Pinpoint the cell where the given text exists, returning its (x, y) midpoint coordinate. 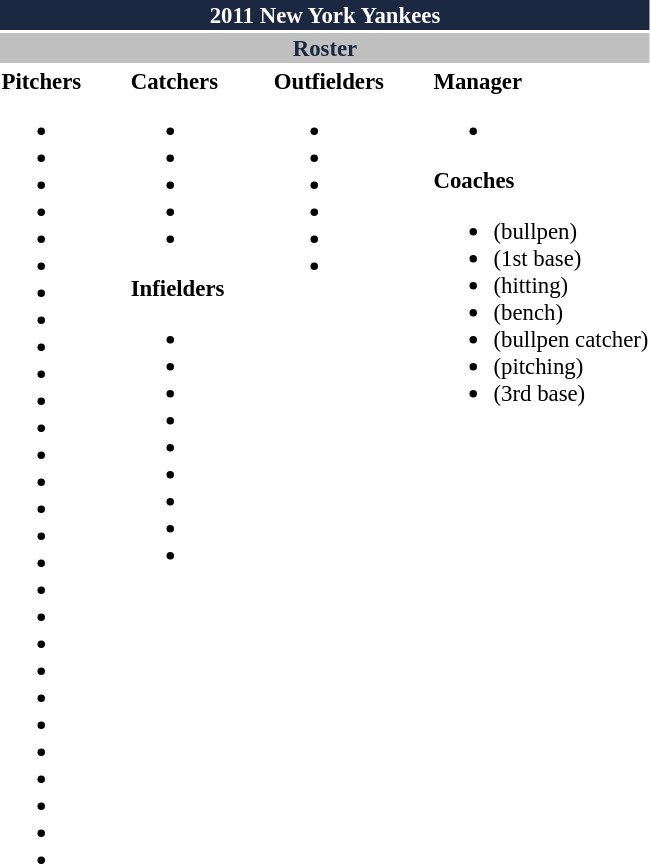
2011 New York Yankees (325, 15)
Roster (325, 48)
